From the cell containing the given text, extract its center point as [X, Y] coordinate. 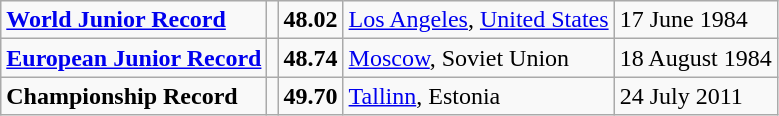
World Junior Record [134, 20]
Los Angeles, United States [478, 20]
Championship Record [134, 96]
European Junior Record [134, 58]
24 July 2011 [696, 96]
Tallinn, Estonia [478, 96]
17 June 1984 [696, 20]
18 August 1984 [696, 58]
49.70 [310, 96]
48.74 [310, 58]
48.02 [310, 20]
Moscow, Soviet Union [478, 58]
